Locate the cell with the specified text and output its (X, Y) center coordinate. 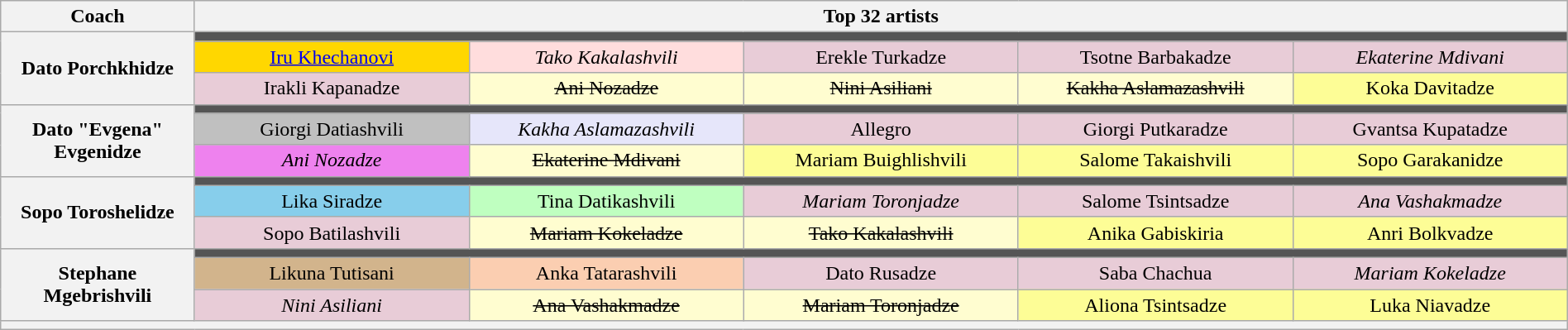
Anika Gabiskiria (1155, 232)
Dato Rusadze (881, 273)
Likuna Tutisani (332, 273)
Coach (98, 17)
Aliona Tsintsadze (1155, 305)
Dato Porchkhidze (98, 68)
Dato "Evgena" Evgenidze (98, 141)
Allegro (881, 129)
Iru Khechanovi (332, 57)
Salome Takaishvili (1155, 160)
Anri Bolkvadze (1430, 232)
Sopo Batilashvili (332, 232)
Erekle Turkadze (881, 57)
Giorgi Datiashvili (332, 129)
Tsotne Barbakadze (1155, 57)
Sopo Garakanidze (1430, 160)
Salome Tsintsadze (1155, 201)
Koka Davitadze (1430, 88)
Gvantsa Kupatadze (1430, 129)
Sopo Toroshelidze (98, 212)
Stephane Mgebrishvili (98, 285)
Saba Chachua (1155, 273)
Anka Tatarashvili (606, 273)
Mariam Buighlishvili (881, 160)
Top 32 artists (881, 17)
Tina Datikashvili (606, 201)
Giorgi Putkaradze (1155, 129)
Lika Siradze (332, 201)
Luka Niavadze (1430, 305)
Irakli Kapanadze (332, 88)
